For the text-containing cell, return its midpoint in (X, Y) coordinate format. 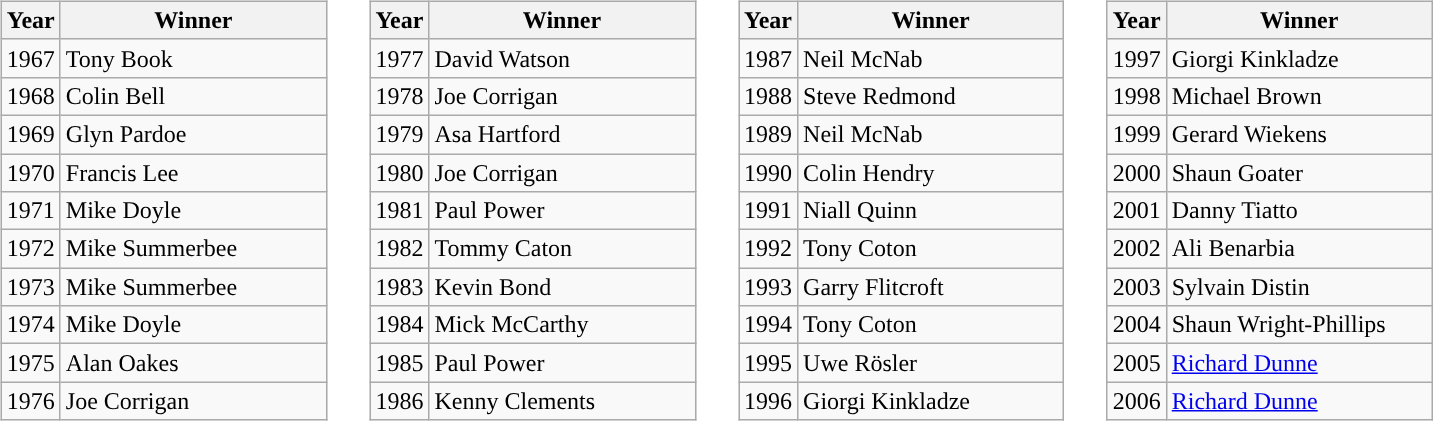
Sylvain Distin (1299, 287)
2000 (1136, 173)
1986 (400, 401)
Uwe Rösler (931, 363)
1968 (30, 96)
Glyn Pardoe (193, 134)
1996 (768, 401)
1991 (768, 211)
Francis Lee (193, 173)
1994 (768, 325)
Kenny Clements (562, 401)
1985 (400, 363)
1993 (768, 287)
1989 (768, 134)
1984 (400, 325)
1980 (400, 173)
1995 (768, 363)
1977 (400, 58)
1998 (1136, 96)
2001 (1136, 211)
Mick McCarthy (562, 325)
Colin Bell (193, 96)
1988 (768, 96)
Tommy Caton (562, 249)
Steve Redmond (931, 96)
1970 (30, 173)
David Watson (562, 58)
2004 (1136, 325)
1967 (30, 58)
Shaun Wright-Phillips (1299, 325)
1974 (30, 325)
1976 (30, 401)
1971 (30, 211)
1992 (768, 249)
1997 (1136, 58)
2002 (1136, 249)
Alan Oakes (193, 363)
1983 (400, 287)
1972 (30, 249)
Kevin Bond (562, 287)
Gerard Wiekens (1299, 134)
2006 (1136, 401)
Michael Brown (1299, 96)
1982 (400, 249)
1973 (30, 287)
2003 (1136, 287)
1975 (30, 363)
1981 (400, 211)
1987 (768, 58)
Niall Quinn (931, 211)
Shaun Goater (1299, 173)
2005 (1136, 363)
1969 (30, 134)
Colin Hendry (931, 173)
1990 (768, 173)
1978 (400, 96)
Danny Tiatto (1299, 211)
1999 (1136, 134)
Tony Book (193, 58)
Asa Hartford (562, 134)
Ali Benarbia (1299, 249)
Garry Flitcroft (931, 287)
1979 (400, 134)
